Return (x, y) of the center of cell containing provided text 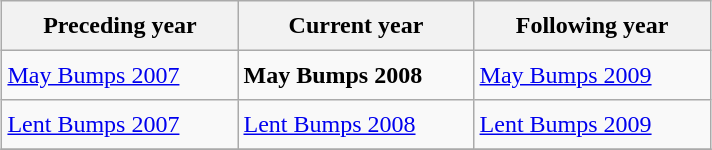
Lent Bumps 2007 (120, 125)
Preceding year (120, 26)
Following year (592, 26)
Lent Bumps 2008 (356, 125)
May Bumps 2007 (120, 75)
Current year (356, 26)
Lent Bumps 2009 (592, 125)
May Bumps 2009 (592, 75)
May Bumps 2008 (356, 75)
